Scan for the cell matching the given text and deliver its [x, y] coordinate at center. 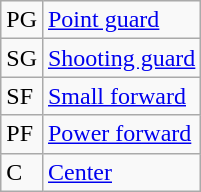
PG [22, 20]
Power forward [121, 134]
Center [121, 172]
Shooting guard [121, 58]
Small forward [121, 96]
Point guard [121, 20]
PF [22, 134]
SG [22, 58]
C [22, 172]
SF [22, 96]
